From the cell containing the given text, extract its center point as (x, y) coordinate. 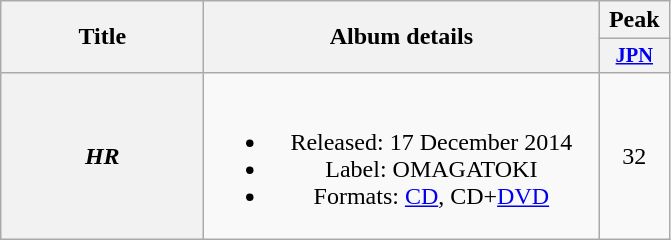
HR (102, 156)
Album details (402, 37)
32 (634, 156)
Peak (634, 20)
Title (102, 37)
Released: 17 December 2014Label: OMAGATOKIFormats: CD, CD+DVD (402, 156)
JPN (634, 56)
